Scan for the cell matching the given text and deliver its [X, Y] coordinate at center. 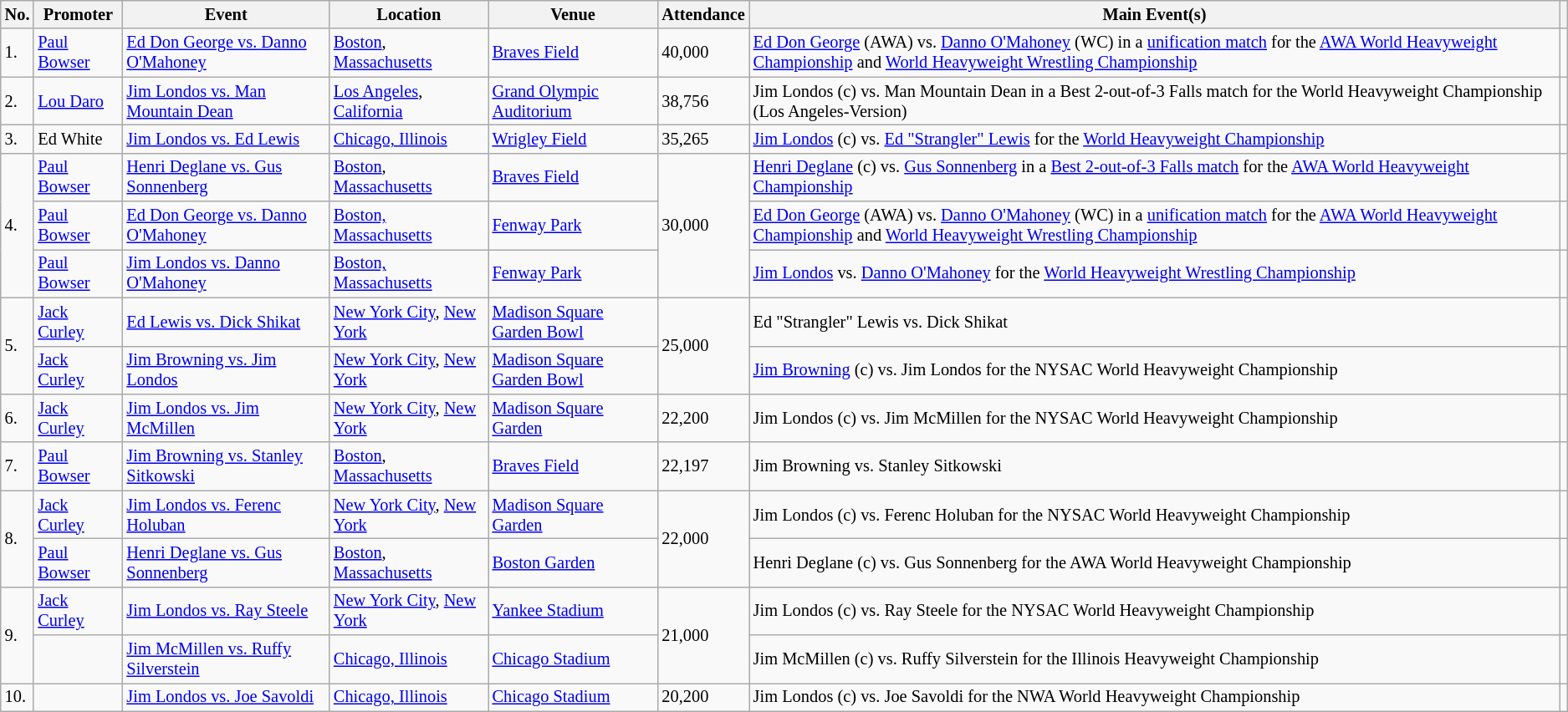
Boston Garden [574, 562]
38,756 [702, 101]
21,000 [702, 635]
10. [18, 697]
30,000 [702, 226]
Jim Londos (c) vs. Man Mountain Dean in a Best 2-out-of-3 Falls match for the World Heavyweight Championship (Los Angeles-Version) [1154, 101]
20,200 [702, 697]
No. [18, 14]
2. [18, 101]
35,265 [702, 139]
Venue [574, 14]
25,000 [702, 346]
8. [18, 538]
Jim Londos vs. Joe Savoldi [226, 697]
Jim Londos vs. Jim McMillen [226, 418]
6. [18, 418]
Jim Londos (c) vs. Ed "Strangler" Lewis for the World Heavyweight Championship [1154, 139]
40,000 [702, 53]
Promoter [78, 14]
22,000 [702, 538]
Henri Deglane (c) vs. Gus Sonnenberg for the AWA World Heavyweight Championship [1154, 562]
Attendance [702, 14]
22,197 [702, 466]
Jim Londos vs. Danno O'Mahoney for the World Heavyweight Wrestling Championship [1154, 273]
Main Event(s) [1154, 14]
4. [18, 226]
Los Angeles, California [409, 101]
Jim Londos (c) vs. Ray Steele for the NYSAC World Heavyweight Championship [1154, 611]
Jim Londos (c) vs. Joe Savoldi for the NWA World Heavyweight Championship [1154, 697]
Jim Browning (c) vs. Jim Londos for the NYSAC World Heavyweight Championship [1154, 370]
Jim Browning vs. Jim Londos [226, 370]
Jim Londos vs. Ed Lewis [226, 139]
Jim Londos (c) vs. Jim McMillen for the NYSAC World Heavyweight Championship [1154, 418]
Lou Daro [78, 101]
Ed Lewis vs. Dick Shikat [226, 322]
Jim Londos vs. Ferenc Holuban [226, 515]
3. [18, 139]
9. [18, 635]
22,200 [702, 418]
Jim Londos (c) vs. Ferenc Holuban for the NYSAC World Heavyweight Championship [1154, 515]
Henri Deglane (c) vs. Gus Sonnenberg in a Best 2-out-of-3 Falls match for the AWA World Heavyweight Championship [1154, 177]
Jim Londos vs. Man Mountain Dean [226, 101]
Event [226, 14]
Ed White [78, 139]
1. [18, 53]
Ed "Strangler" Lewis vs. Dick Shikat [1154, 322]
Location [409, 14]
Jim McMillen vs. Ruffy Silverstein [226, 659]
Jim Londos vs. Ray Steele [226, 611]
Grand Olympic Auditorium [574, 101]
7. [18, 466]
Jim Londos vs. Danno O'Mahoney [226, 273]
Wrigley Field [574, 139]
Jim McMillen (c) vs. Ruffy Silverstein for the Illinois Heavyweight Championship [1154, 659]
5. [18, 346]
Yankee Stadium [574, 611]
